Extract the [x, y] coordinate from the center of the cell holding the provided text.  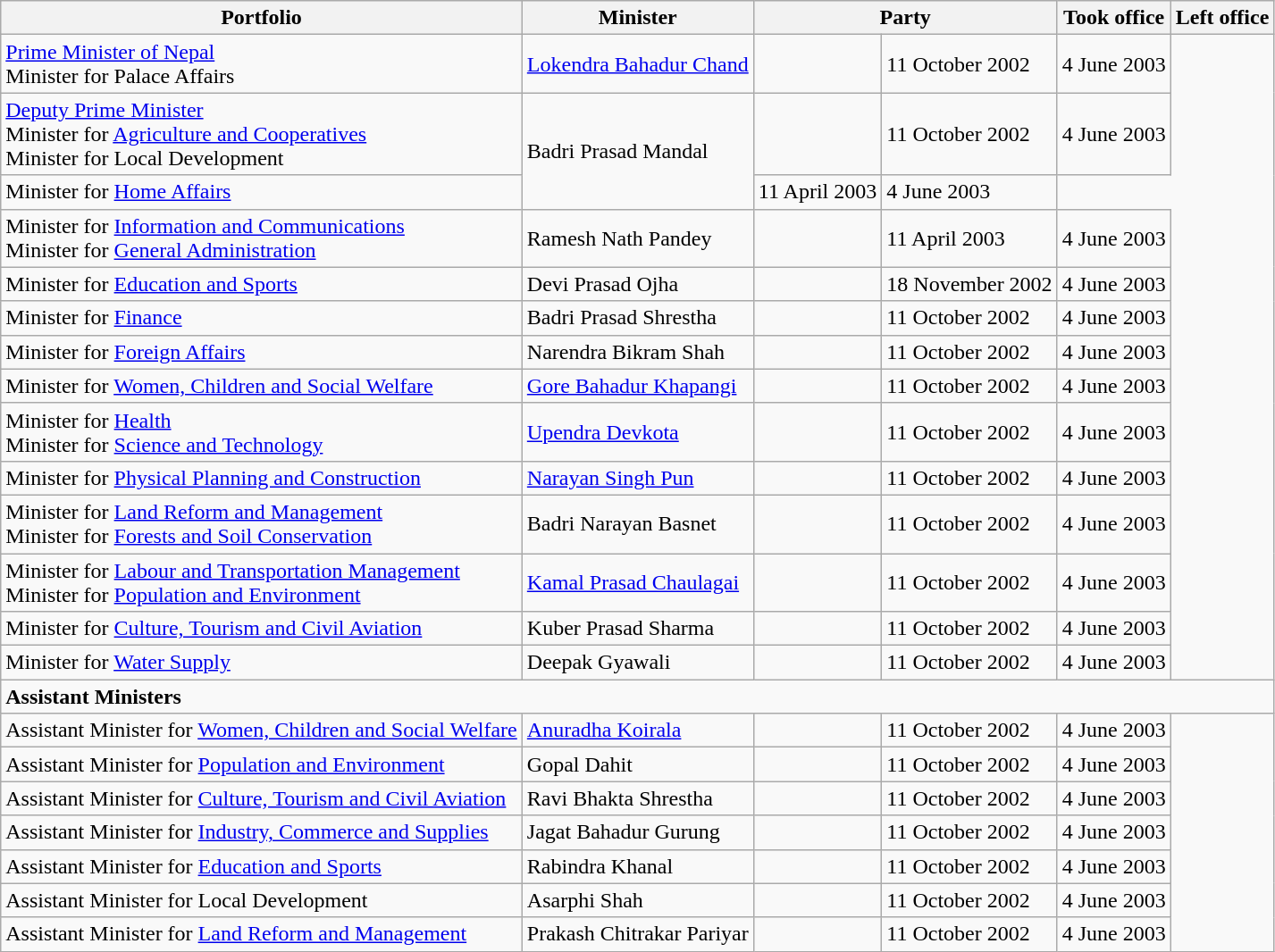
Prime Minister of NepalMinister for Palace Affairs [262, 64]
Upendra Devkota [638, 432]
Deputy Prime MinisterMinister for Agriculture and CooperativesMinister for Local Development [262, 134]
Gore Bahadur Khapangi [638, 386]
Minister for Education and Sports [262, 284]
Minister for Culture, Tourism and Civil Aviation [262, 629]
Minister for Labour and Transportation ManagementMinister for Population and Environment [262, 582]
Narendra Bikram Shah [638, 352]
Minister [638, 18]
Minister for Finance [262, 318]
Minister for HealthMinister for Science and Technology [262, 432]
Gopal Dahit [638, 764]
Kuber Prasad Sharma [638, 629]
Portfolio [262, 18]
Asarphi Shah [638, 900]
Took office [1113, 18]
Jagat Bahadur Gurung [638, 832]
Kamal Prasad Chaulagai [638, 582]
Minister for Water Supply [262, 663]
Assistant Minister for Industry, Commerce and Supplies [262, 832]
Assistant Minister for Education and Sports [262, 866]
Narayan Singh Pun [638, 478]
Anuradha Koirala [638, 731]
Minister for Foreign Affairs [262, 352]
Assistant Minister for Land Reform and Management [262, 934]
18 November 2002 [969, 284]
Badri Prasad Mandal [638, 151]
Prakash Chitrakar Pariyar [638, 934]
Minister for Physical Planning and Construction [262, 478]
Rabindra Khanal [638, 866]
Assistant Minister for Local Development [262, 900]
Assistant Minister for Population and Environment [262, 764]
Minister for Women, Children and Social Welfare [262, 386]
Assistant Minister for Women, Children and Social Welfare [262, 731]
Assistant Ministers [638, 697]
Minister for Home Affairs [262, 192]
Ravi Bhakta Shrestha [638, 798]
Left office [1222, 18]
Minister for Land Reform and ManagementMinister for Forests and Soil Conservation [262, 523]
Party [905, 18]
Badri Prasad Shrestha [638, 318]
Assistant Minister for Culture, Tourism and Civil Aviation [262, 798]
Lokendra Bahadur Chand [638, 64]
Deepak Gyawali [638, 663]
Devi Prasad Ojha [638, 284]
Minister for Information and CommunicationsMinister for General Administration [262, 238]
Badri Narayan Basnet [638, 523]
Ramesh Nath Pandey [638, 238]
